Return (X, Y) of the center of cell containing provided text 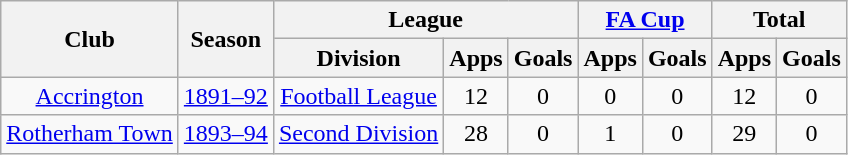
Division (358, 58)
Rotherham Town (90, 134)
FA Cup (645, 20)
1893–94 (226, 134)
League (426, 20)
Club (90, 39)
28 (476, 134)
Football League (358, 96)
1891–92 (226, 96)
29 (744, 134)
Season (226, 39)
Accrington (90, 96)
1 (610, 134)
Total (779, 20)
Second Division (358, 134)
